Search for the cell housing the specified text and yield its (X, Y) center coordinate. 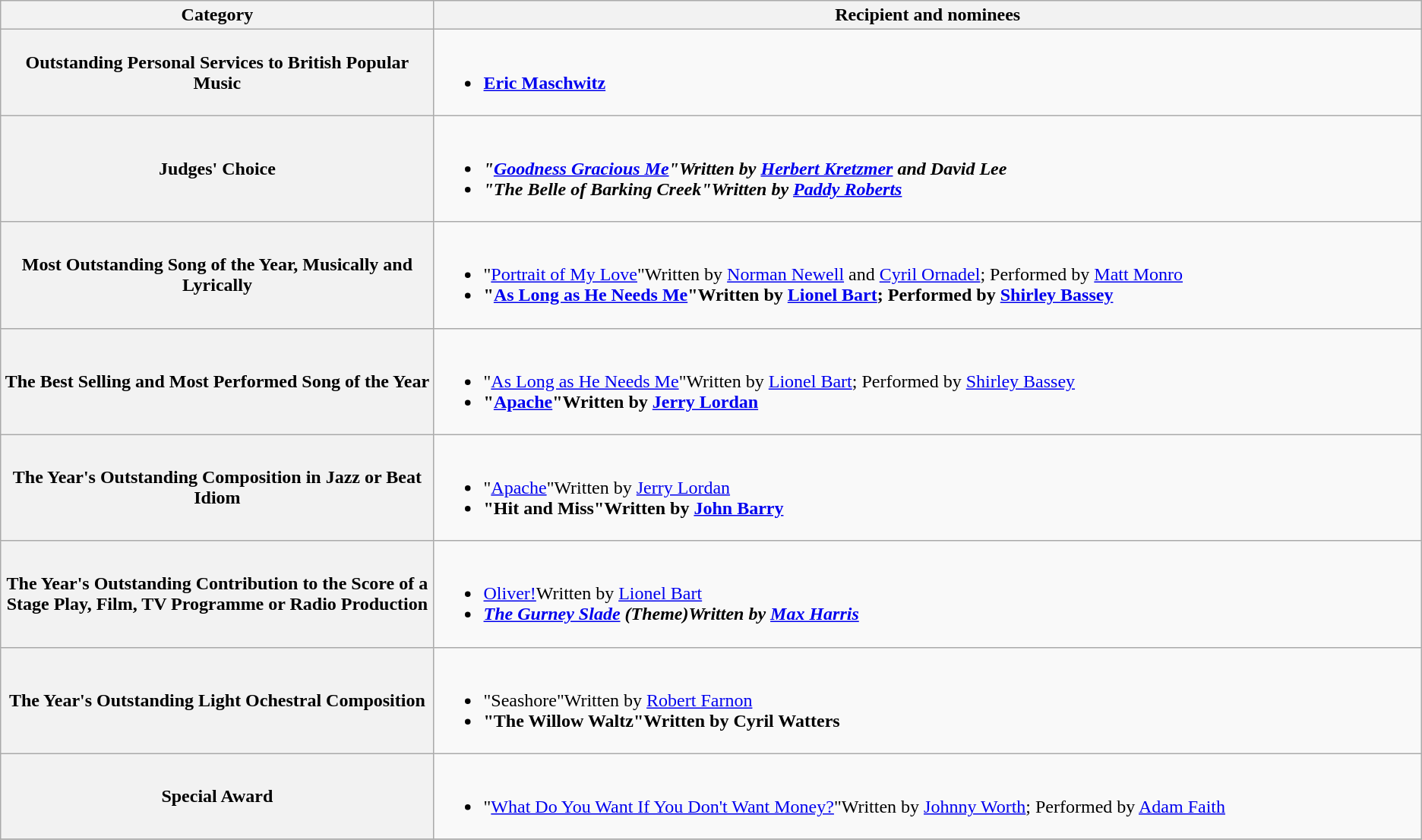
Outstanding Personal Services to British Popular Music (217, 73)
Most Outstanding Song of the Year, Musically and Lyrically (217, 275)
Judges' Choice (217, 169)
The Year's Outstanding Composition in Jazz or Beat Idiom (217, 488)
Recipient and nominees (927, 15)
"Seashore"Written by Robert Farnon"The Willow Waltz"Written by Cyril Watters (927, 700)
"Apache"Written by Jerry Lordan"Hit and Miss"Written by John Barry (927, 488)
"What Do You Want If You Don't Want Money?"Written by Johnny Worth; Performed by Adam Faith (927, 796)
Eric Maschwitz (927, 73)
Special Award (217, 796)
The Year's Outstanding Contribution to the Score of a Stage Play, Film, TV Programme or Radio Production (217, 594)
Oliver!Written by Lionel BartThe Gurney Slade (Theme)Written by Max Harris (927, 594)
The Year's Outstanding Light Ochestral Composition (217, 700)
"Goodness Gracious Me"Written by Herbert Kretzmer and David Lee"The Belle of Barking Creek"Written by Paddy Roberts (927, 169)
"As Long as He Needs Me"Written by Lionel Bart; Performed by Shirley Bassey"Apache"Written by Jerry Lordan (927, 381)
Category (217, 15)
The Best Selling and Most Performed Song of the Year (217, 381)
